Provide the (x, y) coordinate of the cell's center where the given text is located.  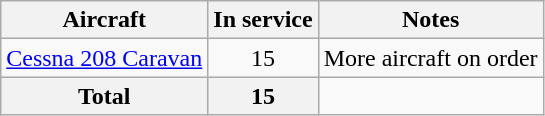
More aircraft on order (430, 58)
In service (263, 20)
Total (104, 96)
Notes (430, 20)
Aircraft (104, 20)
Cessna 208 Caravan (104, 58)
